Identify which cell holds the provided text, then report its [x, y] central coordinate. 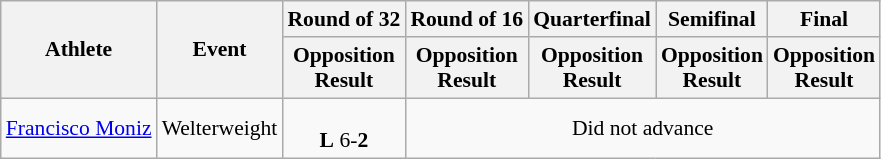
Round of 32 [344, 19]
Did not advance [642, 128]
Final [824, 19]
Round of 16 [466, 19]
Event [220, 50]
Francisco Moniz [79, 128]
Athlete [79, 50]
Quarterfinal [592, 19]
L 6-2 [344, 128]
Semifinal [712, 19]
Welterweight [220, 128]
